From the cell containing the given text, extract its center point as [X, Y] coordinate. 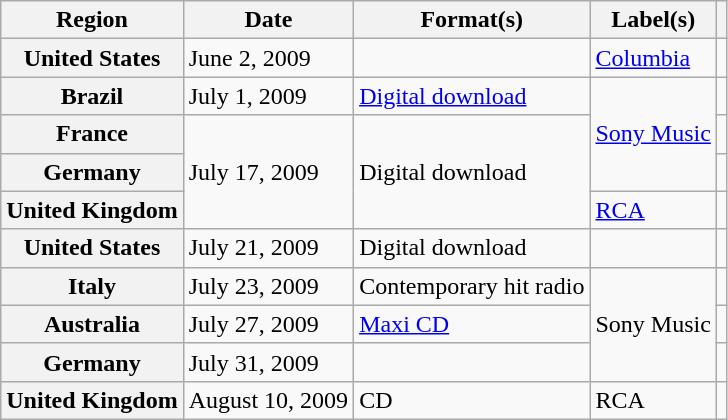
Brazil [92, 96]
July 23, 2009 [268, 286]
June 2, 2009 [268, 58]
Australia [92, 324]
Date [268, 20]
July 17, 2009 [268, 172]
France [92, 134]
July 31, 2009 [268, 362]
July 27, 2009 [268, 324]
July 1, 2009 [268, 96]
Maxi CD [472, 324]
Contemporary hit radio [472, 286]
Region [92, 20]
Italy [92, 286]
Columbia [653, 58]
Format(s) [472, 20]
CD [472, 400]
July 21, 2009 [268, 248]
Label(s) [653, 20]
August 10, 2009 [268, 400]
